Return [x, y] of the center of cell containing provided text 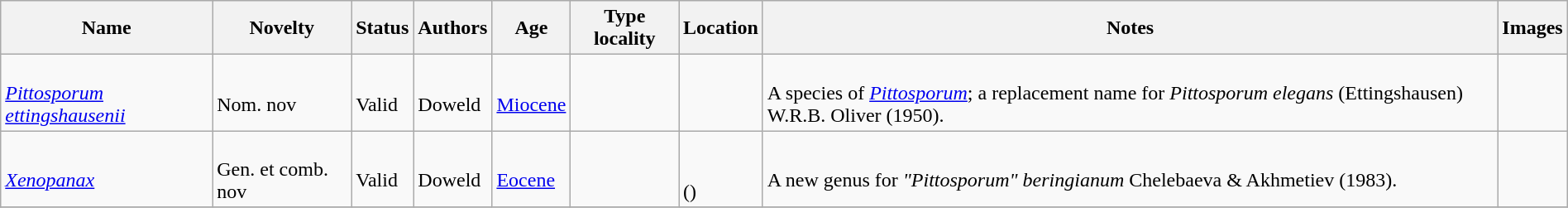
Name [107, 28]
A species of Pittosporum; a replacement name for Pittosporum elegans (Ettingshausen) W.R.B. Oliver (1950). [1130, 93]
Location [721, 28]
Images [1532, 28]
Age [531, 28]
Eocene [531, 169]
Pittosporum ettingshausenii [107, 93]
() [721, 169]
Notes [1130, 28]
Status [382, 28]
Type locality [625, 28]
Miocene [531, 93]
Authors [453, 28]
Novelty [282, 28]
Gen. et comb. nov [282, 169]
Nom. nov [282, 93]
Xenopanax [107, 169]
A new genus for "Pittosporum" beringianum Chelebaeva & Akhmetiev (1983). [1130, 169]
